Locate the cell with the specified text and output its [x, y] center coordinate. 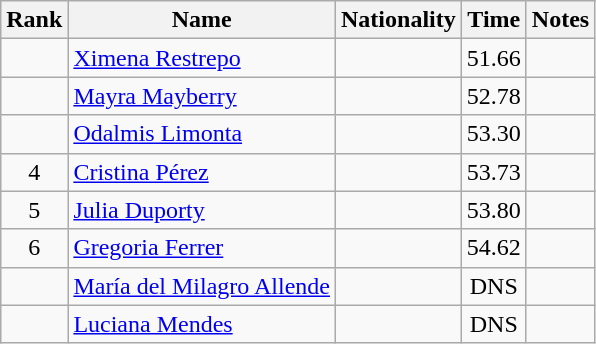
Julia Duporty [202, 210]
Notes [560, 20]
María del Milagro Allende [202, 286]
5 [34, 210]
4 [34, 172]
Name [202, 20]
Luciana Mendes [202, 324]
53.30 [494, 134]
Mayra Mayberry [202, 96]
53.80 [494, 210]
Odalmis Limonta [202, 134]
54.62 [494, 248]
52.78 [494, 96]
Rank [34, 20]
Cristina Pérez [202, 172]
51.66 [494, 58]
Time [494, 20]
6 [34, 248]
Gregoria Ferrer [202, 248]
Nationality [399, 20]
53.73 [494, 172]
Ximena Restrepo [202, 58]
